Search for the cell housing the specified text and yield its [X, Y] center coordinate. 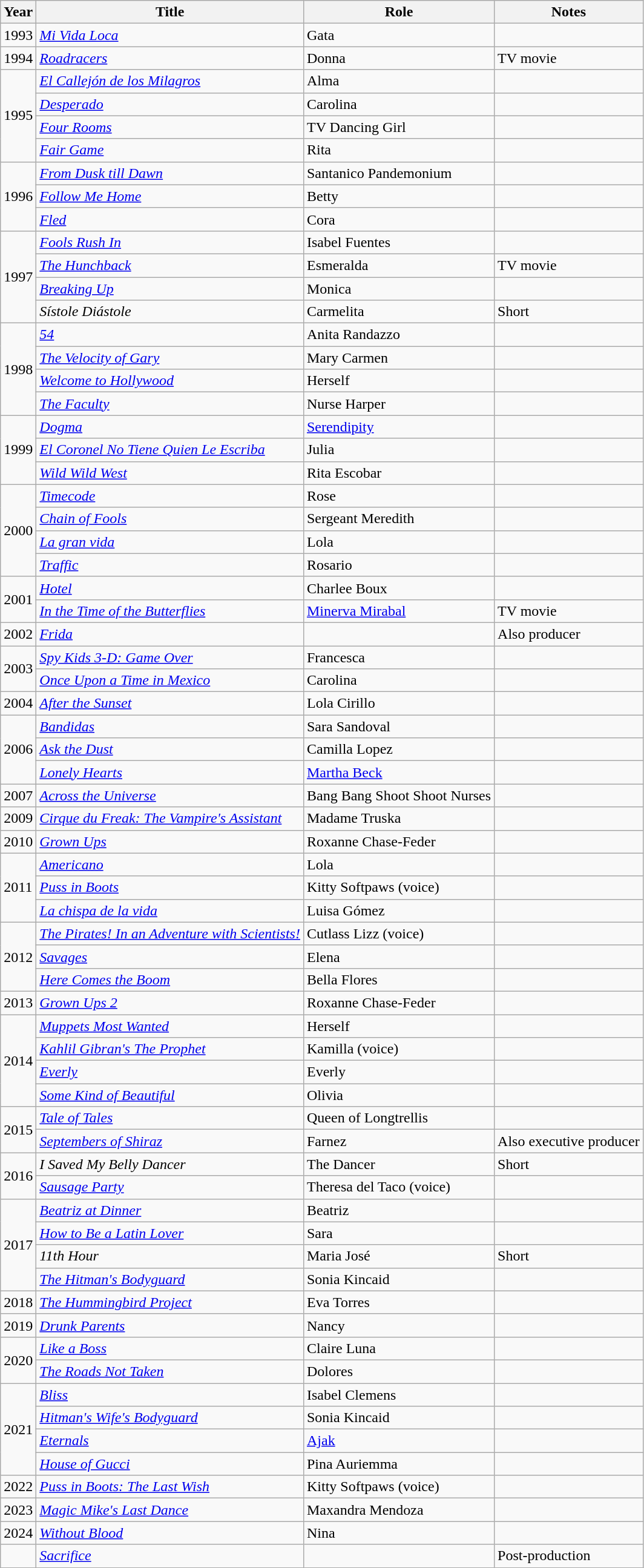
2000 [18, 530]
1999 [18, 450]
Timecode [170, 496]
Mary Carmen [398, 358]
Francesca [398, 657]
Nina [398, 1533]
El Coronel No Tiene Quien Le Escriba [170, 450]
Donna [398, 58]
Rita Escobar [398, 473]
1994 [18, 58]
Beatriz at Dinner [170, 1210]
Kahlil Gibran's The Prophet [170, 1049]
Notes [569, 12]
Chain of Fools [170, 519]
2003 [18, 668]
Sara [398, 1233]
Americano [170, 865]
Tale of Tales [170, 1118]
Here Comes the Boom [170, 980]
Fled [170, 219]
2015 [18, 1130]
2014 [18, 1061]
Dogma [170, 427]
Martha Beck [398, 772]
Elena [398, 957]
Ajak [398, 1441]
Also producer [569, 634]
Follow Me Home [170, 196]
Camilla Lopez [398, 749]
Olivia [398, 1095]
11th Hour [170, 1256]
Gata [398, 35]
Across the Universe [170, 796]
Sausage Party [170, 1187]
Bliss [170, 1394]
2022 [18, 1487]
2023 [18, 1510]
Luisa Gómez [398, 911]
Magic Mike's Last Dance [170, 1510]
2013 [18, 1003]
Grown Ups [170, 842]
Anita Randazzo [398, 335]
Sara Sandoval [398, 726]
1993 [18, 35]
Lonely Hearts [170, 772]
Post-production [569, 1556]
2012 [18, 957]
Eva Torres [398, 1302]
Sergeant Meredith [398, 519]
Rosario [398, 565]
Also executive producer [569, 1141]
Traffic [170, 565]
Nurse Harper [398, 404]
The Dancer [398, 1164]
Kamilla (voice) [398, 1049]
Nancy [398, 1325]
Cutlass Lizz (voice) [398, 934]
Wild Wild West [170, 473]
Madame Truska [398, 819]
2009 [18, 819]
Sacrifice [170, 1556]
How to Be a Latin Lover [170, 1233]
2011 [18, 888]
2024 [18, 1533]
2021 [18, 1429]
TV Dancing Girl [398, 127]
Ask the Dust [170, 749]
Desperado [170, 104]
1998 [18, 369]
Bella Flores [398, 980]
Rita [398, 150]
Title [170, 12]
1997 [18, 277]
The Pirates! In an Adventure with Scientists! [170, 934]
2016 [18, 1176]
Alma [398, 81]
Maxandra Mendoza [398, 1510]
2002 [18, 634]
House of Gucci [170, 1464]
Once Upon a Time in Mexico [170, 680]
2020 [18, 1360]
2004 [18, 703]
Lola Cirillo [398, 703]
Serendipity [398, 427]
Santanico Pandemonium [398, 173]
La gran vida [170, 542]
Cora [398, 219]
From Dusk till Dawn [170, 173]
The Hunchback [170, 265]
Pina Auriemma [398, 1464]
Frida [170, 634]
Fools Rush In [170, 242]
Maria José [398, 1256]
In the Time of the Butterflies [170, 611]
Like a Boss [170, 1348]
Beatriz [398, 1210]
Welcome to Hollywood [170, 381]
El Callejón de los Milagros [170, 81]
Roadracers [170, 58]
Isabel Clemens [398, 1394]
Charlee Boux [398, 588]
Puss in Boots [170, 888]
2010 [18, 842]
Theresa del Taco (voice) [398, 1187]
Bandidas [170, 726]
Grown Ups 2 [170, 1003]
La chispa de la vida [170, 911]
Isabel Fuentes [398, 242]
1996 [18, 196]
Hotel [170, 588]
2007 [18, 796]
Breaking Up [170, 289]
Spy Kids 3-D: Game Over [170, 657]
Muppets Most Wanted [170, 1026]
2017 [18, 1245]
Betty [398, 196]
Puss in Boots: The Last Wish [170, 1487]
Esmeralda [398, 265]
After the Sunset [170, 703]
Rose [398, 496]
Cirque du Freak: The Vampire's Assistant [170, 819]
Savages [170, 957]
Four Rooms [170, 127]
Sístole Diástole [170, 312]
Drunk Parents [170, 1325]
Carmelita [398, 312]
2001 [18, 599]
Without Blood [170, 1533]
Bang Bang Shoot Shoot Nurses [398, 796]
Minerva Mirabal [398, 611]
The Faculty [170, 404]
Fair Game [170, 150]
Mi Vida Loca [170, 35]
Dolores [398, 1371]
1995 [18, 116]
The Velocity of Gary [170, 358]
2018 [18, 1302]
54 [170, 335]
Julia [398, 450]
Year [18, 12]
The Hitman's Bodyguard [170, 1279]
2019 [18, 1325]
2006 [18, 749]
Role [398, 12]
Some Kind of Beautiful [170, 1095]
The Roads Not Taken [170, 1371]
Hitman's Wife's Bodyguard [170, 1418]
Septembers of Shiraz [170, 1141]
Claire Luna [398, 1348]
Eternals [170, 1441]
Farnez [398, 1141]
Monica [398, 289]
Queen of Longtrellis [398, 1118]
I Saved My Belly Dancer [170, 1164]
The Hummingbird Project [170, 1302]
